Return the [X, Y] coordinate for the center point of the cell that contains the specified text.  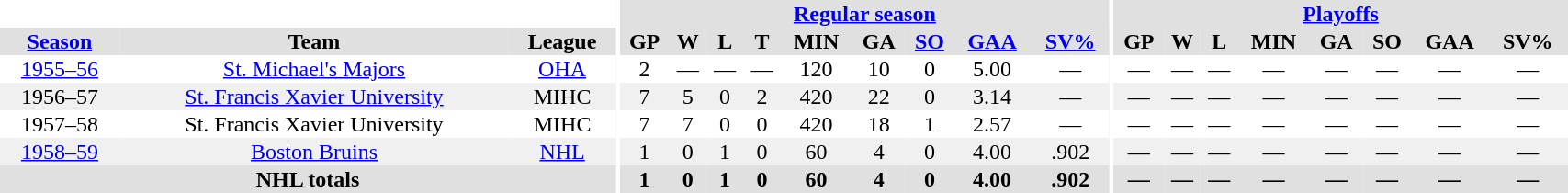
NHL [562, 152]
10 [879, 69]
Team [314, 41]
18 [879, 124]
3.14 [992, 96]
1956–57 [60, 96]
Season [60, 41]
St. Michael's Majors [314, 69]
1955–56 [60, 69]
2.57 [992, 124]
22 [879, 96]
1958–59 [60, 152]
NHL totals [308, 179]
T [761, 41]
League [562, 41]
1957–58 [60, 124]
OHA [562, 69]
120 [817, 69]
Boston Bruins [314, 152]
Playoffs [1341, 14]
5.00 [992, 69]
5 [688, 96]
Regular season [864, 14]
